Pinpoint the cell where the given text exists, returning its [X, Y] midpoint coordinate. 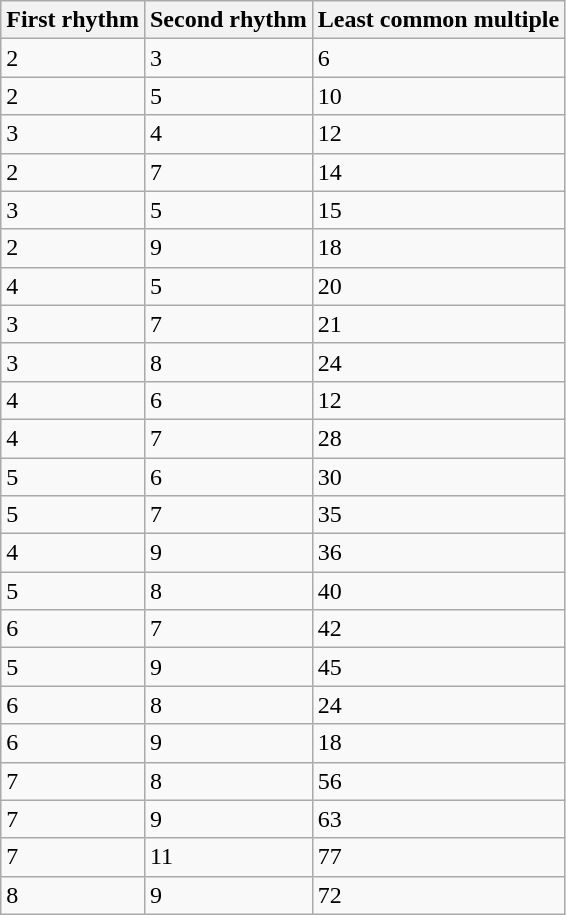
56 [438, 781]
11 [228, 857]
Second rhythm [228, 20]
72 [438, 895]
First rhythm [73, 20]
40 [438, 591]
Least common multiple [438, 20]
20 [438, 286]
77 [438, 857]
21 [438, 324]
10 [438, 96]
15 [438, 210]
42 [438, 629]
35 [438, 515]
28 [438, 438]
45 [438, 667]
30 [438, 477]
63 [438, 819]
36 [438, 553]
14 [438, 172]
